Identify which cell holds the provided text, then report its [x, y] central coordinate. 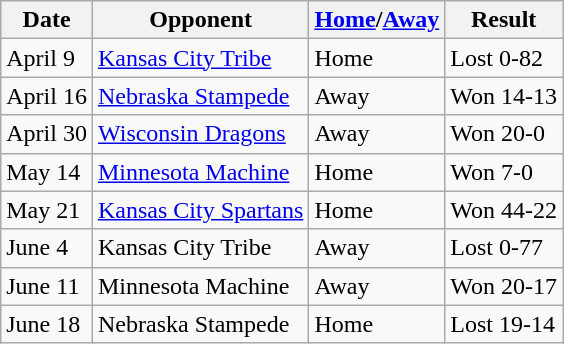
June 11 [47, 286]
April 9 [47, 58]
Won 20-17 [504, 286]
Won 7-0 [504, 172]
Lost 0-82 [504, 58]
Won 20-0 [504, 134]
Kansas City Spartans [200, 210]
Wisconsin Dragons [200, 134]
Date [47, 20]
April 16 [47, 96]
June 4 [47, 248]
Home/Away [377, 20]
Lost 0-77 [504, 248]
June 18 [47, 324]
May 14 [47, 172]
Result [504, 20]
Lost 19-14 [504, 324]
May 21 [47, 210]
April 30 [47, 134]
Opponent [200, 20]
Won 44-22 [504, 210]
Won 14-13 [504, 96]
